For the text-containing cell, return its midpoint in (x, y) coordinate format. 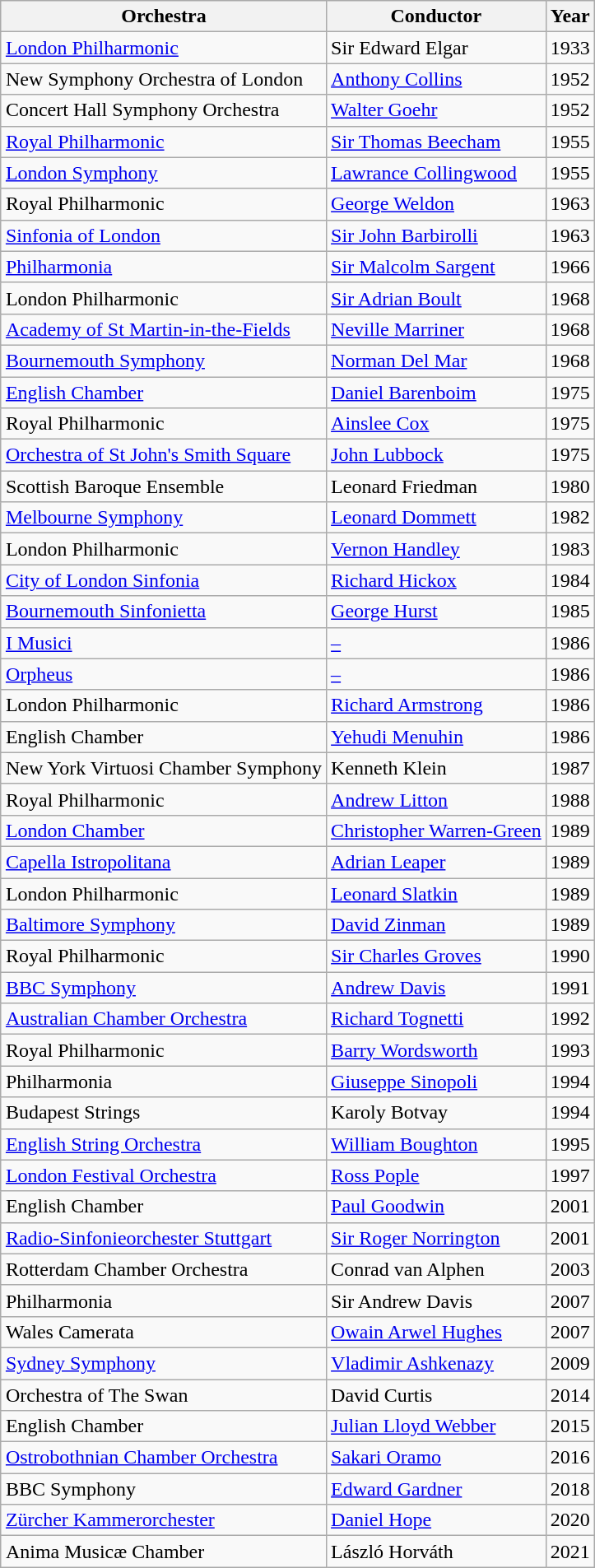
1966 (569, 267)
2009 (569, 1363)
Year (569, 16)
Owain Arwel Hughes (436, 1332)
Orchestra (163, 16)
1985 (569, 612)
László Horváth (436, 1552)
Capella Istropolitana (163, 862)
Concert Hall Symphony Orchestra (163, 110)
London Festival Orchestra (163, 1175)
Yehudi Menuhin (436, 737)
English String Orchestra (163, 1144)
Rotterdam Chamber Orchestra (163, 1269)
David Curtis (436, 1395)
1983 (569, 549)
Sir Malcolm Sargent (436, 267)
1987 (569, 768)
Sir Thomas Beecham (436, 142)
Academy of St Martin-in-the-Fields (163, 329)
2003 (569, 1269)
Richard Armstrong (436, 705)
2021 (569, 1552)
1997 (569, 1175)
Andrew Davis (436, 988)
Leonard Dommett (436, 518)
Giuseppe Sinopoli (436, 1082)
Neville Marriner (436, 329)
Orpheus (163, 674)
William Boughton (436, 1144)
I Musici (163, 643)
Sir Charles Groves (436, 956)
New York Virtuosi Chamber Symphony (163, 768)
Ainslee Cox (436, 424)
Richard Tognetti (436, 1019)
Sakari Oramo (436, 1458)
Scottish Baroque Ensemble (163, 486)
2014 (569, 1395)
Ross Pople (436, 1175)
London Symphony (163, 173)
Sydney Symphony (163, 1363)
Leonard Slatkin (436, 893)
1995 (569, 1144)
Anima Musicæ Chamber (163, 1552)
Australian Chamber Orchestra (163, 1019)
Bournemouth Symphony (163, 361)
Sinfonia of London (163, 235)
1993 (569, 1050)
Daniel Barenboim (436, 393)
Orchestra of The Swan (163, 1395)
Vladimir Ashkenazy (436, 1363)
Daniel Hope (436, 1520)
1988 (569, 799)
Zürcher Kammerorchester (163, 1520)
2015 (569, 1426)
George Hurst (436, 612)
1980 (569, 486)
2020 (569, 1520)
Conductor (436, 16)
Norman Del Mar (436, 361)
Sir Roger Norrington (436, 1238)
Christopher Warren-Green (436, 831)
Conrad van Alphen (436, 1269)
2016 (569, 1458)
Sir Andrew Davis (436, 1300)
London Chamber (163, 831)
Barry Wordsworth (436, 1050)
2018 (569, 1489)
Edward Gardner (436, 1489)
1933 (569, 48)
Bournemouth Sinfonietta (163, 612)
Karoly Botvay (436, 1113)
Wales Camerata (163, 1332)
Radio-Sinfonieorchester Stuttgart (163, 1238)
1992 (569, 1019)
Vernon Handley (436, 549)
1984 (569, 580)
Orchestra of St John's Smith Square (163, 455)
City of London Sinfonia (163, 580)
Baltimore Symphony (163, 925)
1991 (569, 988)
Melbourne Symphony (163, 518)
Budapest Strings (163, 1113)
Anthony Collins (436, 79)
Adrian Leaper (436, 862)
1982 (569, 518)
Walter Goehr (436, 110)
Sir Adrian Boult (436, 298)
Sir John Barbirolli (436, 235)
David Zinman (436, 925)
Leonard Friedman (436, 486)
George Weldon (436, 204)
Richard Hickox (436, 580)
Sir Edward Elgar (436, 48)
1990 (569, 956)
Andrew Litton (436, 799)
John Lubbock (436, 455)
Kenneth Klein (436, 768)
Lawrance Collingwood (436, 173)
Ostrobothnian Chamber Orchestra (163, 1458)
Julian Lloyd Webber (436, 1426)
New Symphony Orchestra of London (163, 79)
Paul Goodwin (436, 1207)
